Output the (X, Y) coordinate of the center of the cell containing the given text.  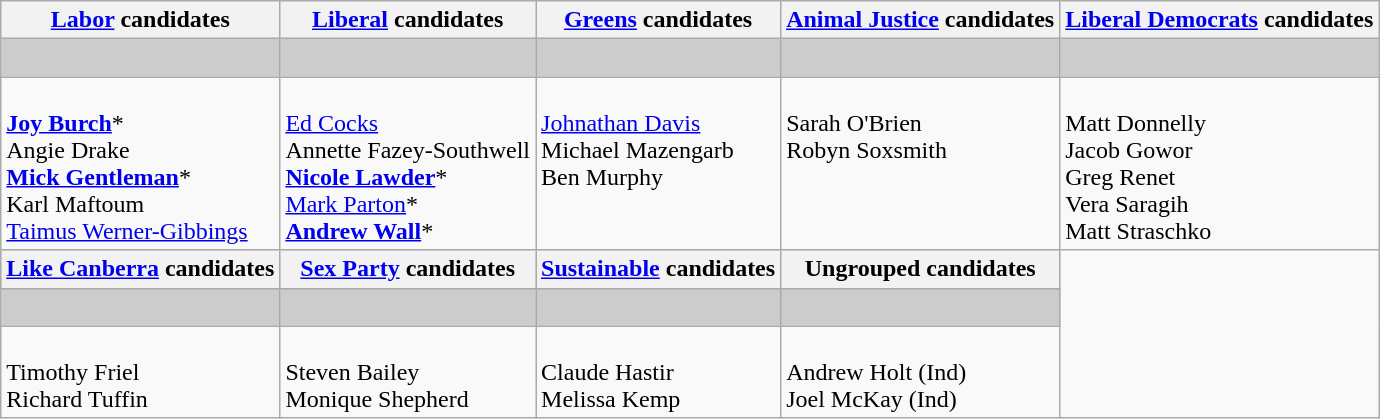
Like Canberra candidates (140, 269)
Liberal Democrats candidates (1220, 20)
Claude Hastir Melissa Kemp (658, 372)
Johnathan Davis Michael Mazengarb Ben Murphy (658, 164)
Ed Cocks Annette Fazey-Southwell Nicole Lawder* Mark Parton* Andrew Wall* (408, 164)
Steven Bailey Monique Shepherd (408, 372)
Sex Party candidates (408, 269)
Ungrouped candidates (920, 269)
Labor candidates (140, 20)
Liberal candidates (408, 20)
Matt Donnelly Jacob Gowor Greg Renet Vera Saragih Matt Straschko (1220, 164)
Sarah O'Brien Robyn Soxsmith (920, 164)
Greens candidates (658, 20)
Andrew Holt (Ind) Joel McKay (Ind) (920, 372)
Animal Justice candidates (920, 20)
Timothy Friel Richard Tuffin (140, 372)
Sustainable candidates (658, 269)
Joy Burch* Angie Drake Mick Gentleman* Karl Maftoum Taimus Werner-Gibbings (140, 164)
